Pinpoint the cell where the given text exists, returning its (X, Y) midpoint coordinate. 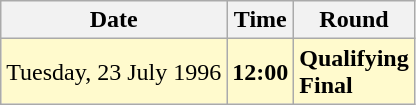
12:00 (260, 72)
Tuesday, 23 July 1996 (114, 72)
QualifyingFinal (354, 72)
Round (354, 20)
Time (260, 20)
Date (114, 20)
